Output the (X, Y) coordinate of the center of the cell containing the given text.  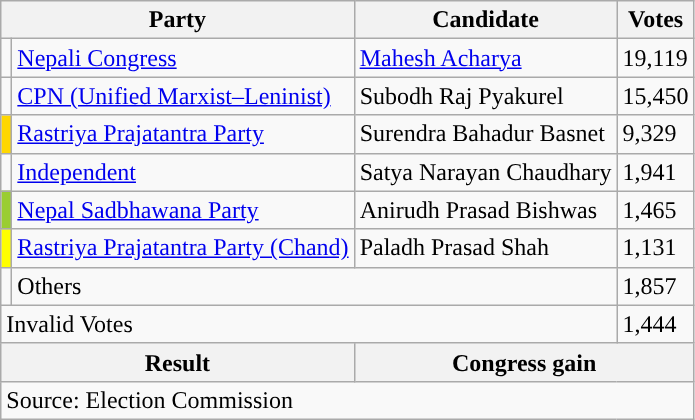
9,329 (656, 134)
Congress gain (524, 362)
CPN (Unified Marxist–Leninist) (183, 96)
Others (314, 286)
1,857 (656, 286)
Rastriya Prajatantra Party (Chand) (183, 248)
Source: Election Commission (348, 400)
Rastriya Prajatantra Party (183, 134)
Anirudh Prasad Bishwas (486, 210)
Subodh Raj Pyakurel (486, 96)
Satya Narayan Chaudhary (486, 172)
Result (178, 362)
Invalid Votes (309, 324)
Paladh Prasad Shah (486, 248)
Nepali Congress (183, 58)
Independent (183, 172)
Party (178, 20)
1,941 (656, 172)
Surendra Bahadur Basnet (486, 134)
Candidate (486, 20)
Mahesh Acharya (486, 58)
Votes (656, 20)
Nepal Sadbhawana Party (183, 210)
19,119 (656, 58)
1,131 (656, 248)
1,444 (656, 324)
15,450 (656, 96)
1,465 (656, 210)
